Detect which cell encompasses the target text, then output its (X, Y) center coordinate. 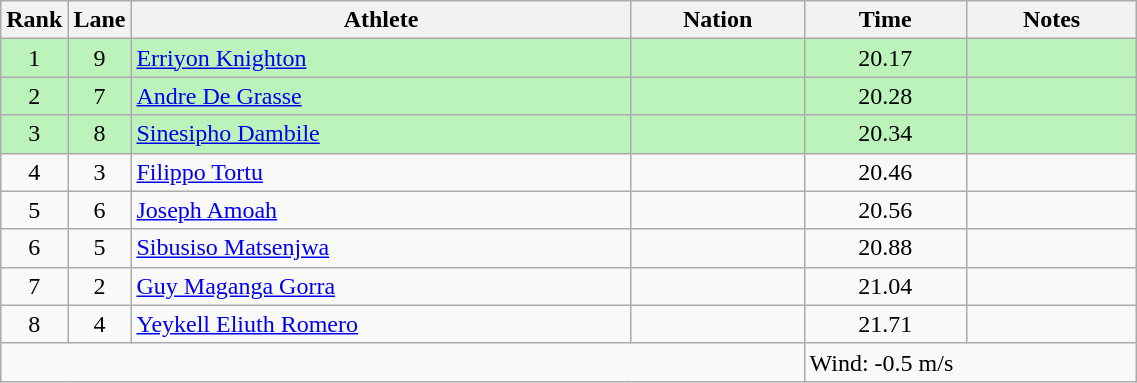
Rank (34, 20)
20.28 (885, 96)
Sinesipho Dambile (381, 134)
20.17 (885, 58)
Athlete (381, 20)
Yeykell Eliuth Romero (381, 324)
Sibusiso Matsenjwa (381, 248)
Joseph Amoah (381, 210)
20.56 (885, 210)
1 (34, 58)
20.46 (885, 172)
20.88 (885, 248)
Time (885, 20)
Wind: -0.5 m/s (970, 362)
Nation (718, 20)
Guy Maganga Gorra (381, 286)
21.71 (885, 324)
Andre De Grasse (381, 96)
Erriyon Knighton (381, 58)
Notes (1052, 20)
Filippo Tortu (381, 172)
21.04 (885, 286)
Lane (100, 20)
20.34 (885, 134)
9 (100, 58)
